Detect which cell encompasses the target text, then output its (X, Y) center coordinate. 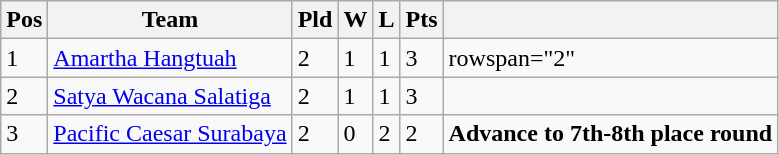
Team (170, 20)
Pacific Caesar Surabaya (170, 134)
L (386, 20)
W (356, 20)
Pts (422, 20)
Advance to 7th-8th place round (610, 134)
0 (356, 134)
rowspan="2" (610, 58)
Pos (24, 20)
Satya Wacana Salatiga (170, 96)
Pld (315, 20)
Amartha Hangtuah (170, 58)
